Output the (X, Y) coordinate of the center of the cell containing the given text.  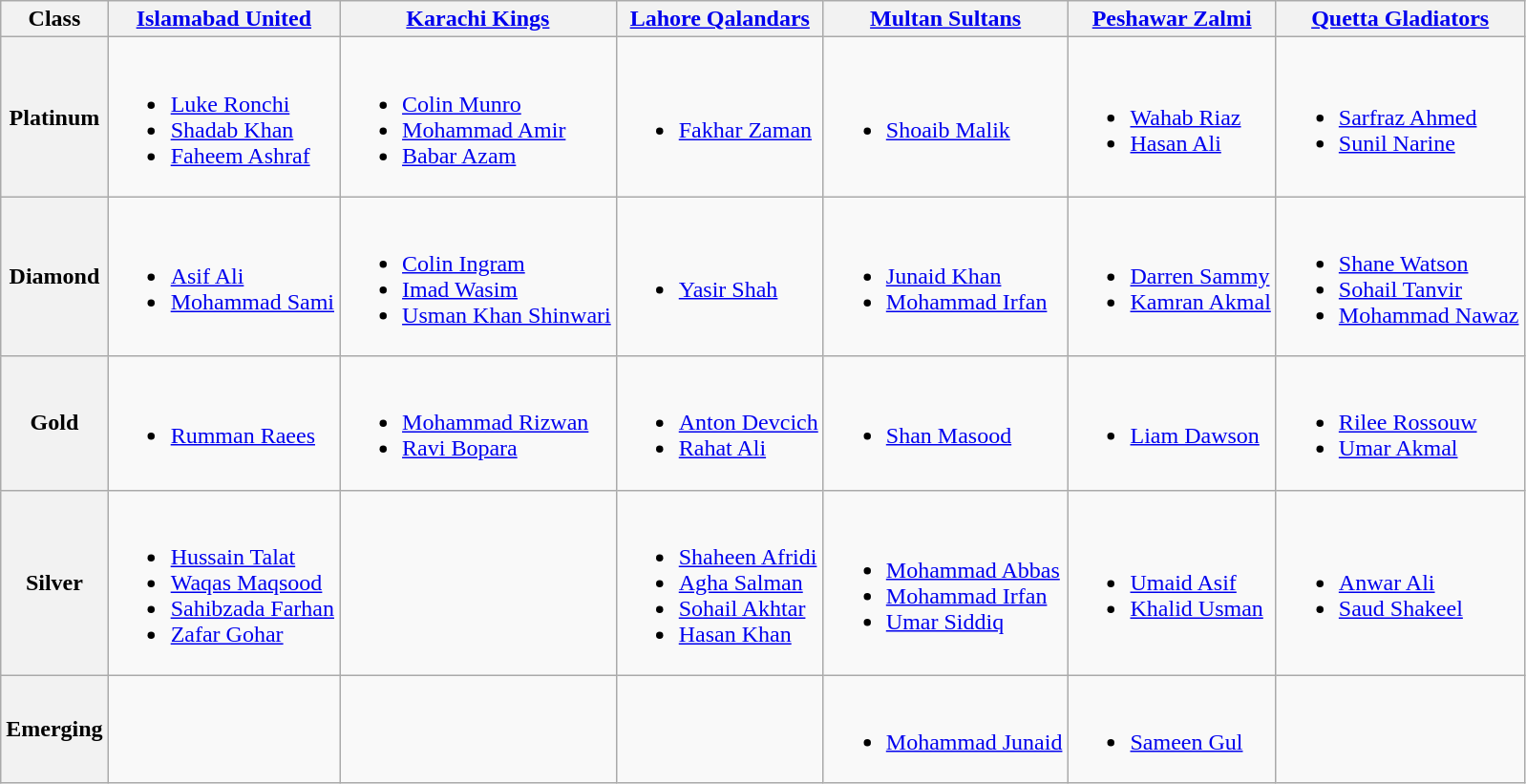
Rilee RossouwUmar Akmal (1400, 423)
Emerging (54, 730)
Class (54, 19)
Wahab RiazHasan Ali (1172, 117)
Gold (54, 423)
Sameen Gul (1172, 730)
Luke RonchiShadab KhanFaheem Ashraf (223, 117)
Colin IngramImad WasimUsman Khan Shinwari (478, 277)
Lahore Qalandars (720, 19)
Anwar AliSaud Shakeel (1400, 583)
Diamond (54, 277)
Rumman Raees (223, 423)
Mohammad Junaid (945, 730)
Karachi Kings (478, 19)
Mohammad AbbasMohammad IrfanUmar Siddiq (945, 583)
Sarfraz AhmedSunil Narine (1400, 117)
Quetta Gladiators (1400, 19)
Shoaib Malik (945, 117)
Multan Sultans (945, 19)
Liam Dawson (1172, 423)
Shan Masood (945, 423)
Junaid KhanMohammad Irfan (945, 277)
Fakhar Zaman (720, 117)
Colin MunroMohammad AmirBabar Azam (478, 117)
Silver (54, 583)
Shaheen AfridiAgha SalmanSohail AkhtarHasan Khan (720, 583)
Mohammad RizwanRavi Bopara (478, 423)
Umaid AsifKhalid Usman (1172, 583)
Hussain TalatWaqas MaqsoodSahibzada FarhanZafar Gohar (223, 583)
Peshawar Zalmi (1172, 19)
Islamabad United (223, 19)
Shane WatsonSohail TanvirMohammad Nawaz (1400, 277)
Platinum (54, 117)
Yasir Shah (720, 277)
Anton DevcichRahat Ali (720, 423)
Darren SammyKamran Akmal (1172, 277)
Asif AliMohammad Sami (223, 277)
